Search for the cell housing the specified text and yield its [X, Y] center coordinate. 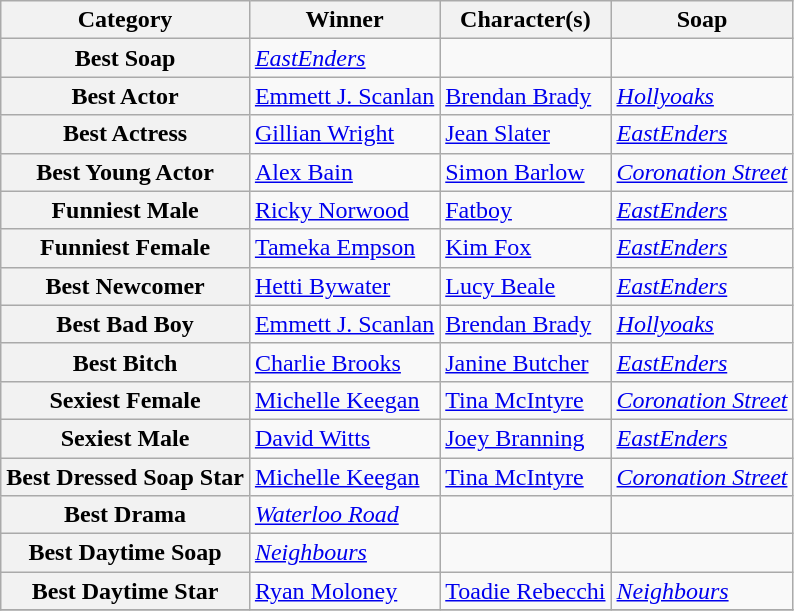
Joey Branning [526, 438]
Sexiest Female [126, 400]
Category [126, 20]
David Witts [344, 438]
Best Bad Boy [126, 324]
Jean Slater [526, 134]
Best Dressed Soap Star [126, 477]
Kim Fox [526, 248]
Charlie Brooks [344, 362]
Sexiest Male [126, 438]
Lucy Beale [526, 286]
Best Newcomer [126, 286]
Tameka Empson [344, 248]
Character(s) [526, 20]
Simon Barlow [526, 172]
Best Soap [126, 58]
Fatboy [526, 210]
Best Young Actor [126, 172]
Toadie Rebecchi [526, 591]
Waterloo Road [344, 515]
Hetti Bywater [344, 286]
Best Drama [126, 515]
Funniest Female [126, 248]
Best Actor [126, 96]
Best Actress [126, 134]
Janine Butcher [526, 362]
Ryan Moloney [344, 591]
Best Daytime Star [126, 591]
Funniest Male [126, 210]
Soap [702, 20]
Gillian Wright [344, 134]
Best Daytime Soap [126, 553]
Ricky Norwood [344, 210]
Winner [344, 20]
Alex Bain [344, 172]
Best Bitch [126, 362]
